Capture the cell that displays the provided text and extract its (X, Y) central coordinate. 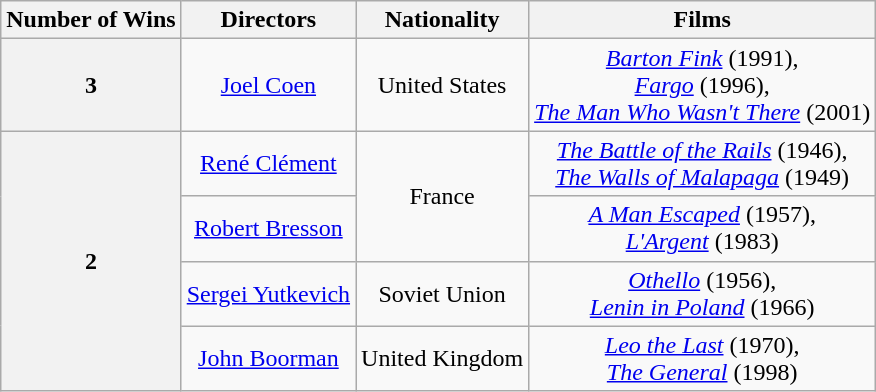
2 (91, 261)
John Boorman (268, 358)
Leo the Last (1970), The General (1998) (702, 358)
Sergei Yutkevich (268, 294)
France (442, 196)
3 (91, 85)
A Man Escaped (1957), L'Argent (1983) (702, 228)
Directors (268, 20)
Othello (1956), Lenin in Poland (1966) (702, 294)
United Kingdom (442, 358)
Films (702, 20)
Robert Bresson (268, 228)
Nationality (442, 20)
United States (442, 85)
Soviet Union (442, 294)
Barton Fink (1991), Fargo (1996), The Man Who Wasn't There (2001) (702, 85)
Number of Wins (91, 20)
The Battle of the Rails (1946), The Walls of Malapaga (1949) (702, 164)
René Clément (268, 164)
Joel Coen (268, 85)
